From the cell containing the given text, extract its center point as (X, Y) coordinate. 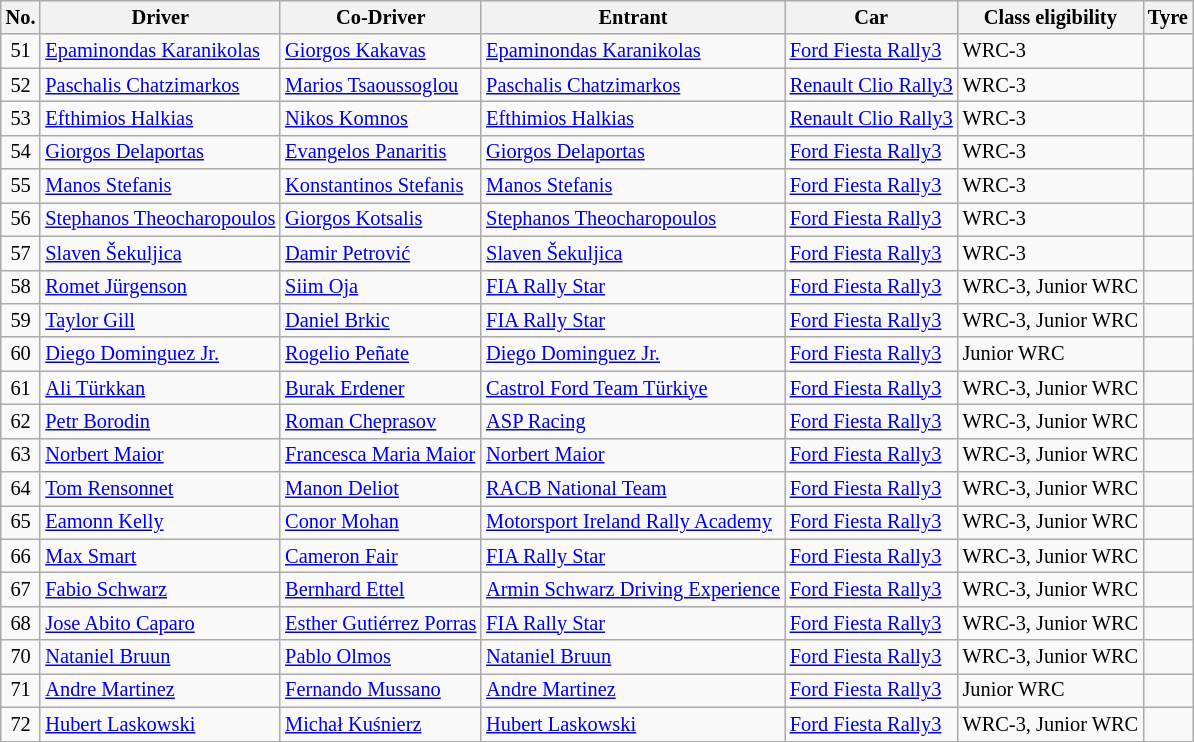
Taylor Gill (160, 320)
Giorgos Kotsalis (380, 219)
Bernhard Ettel (380, 589)
Driver (160, 17)
Entrant (633, 17)
63 (21, 455)
Giorgos Kakavas (380, 51)
56 (21, 219)
66 (21, 556)
Armin Schwarz Driving Experience (633, 589)
Manon Deliot (380, 489)
Burak Erdener (380, 388)
Castrol Ford Team Türkiye (633, 388)
64 (21, 489)
Fernando Mussano (380, 690)
Ali Türkkan (160, 388)
70 (21, 657)
58 (21, 287)
Tom Rensonnet (160, 489)
Rogelio Peñate (380, 354)
Konstantinos Stefanis (380, 186)
Eamonn Kelly (160, 522)
Esther Gutiérrez Porras (380, 623)
ASP Racing (633, 421)
Fabio Schwarz (160, 589)
71 (21, 690)
Nikos Komnos (380, 118)
68 (21, 623)
51 (21, 51)
Roman Cheprasov (380, 421)
Petr Borodin (160, 421)
Francesca Maria Maior (380, 455)
Marios Tsaoussoglou (380, 85)
Conor Mohan (380, 522)
Car (872, 17)
52 (21, 85)
Cameron Fair (380, 556)
62 (21, 421)
61 (21, 388)
No. (21, 17)
Damir Petrović (380, 253)
Romet Jürgenson (160, 287)
57 (21, 253)
Michał Kuśnierz (380, 724)
Pablo Olmos (380, 657)
Class eligibility (1050, 17)
Motorsport Ireland Rally Academy (633, 522)
Tyre (1168, 17)
53 (21, 118)
RACB National Team (633, 489)
Siim Oja (380, 287)
72 (21, 724)
Co-Driver (380, 17)
67 (21, 589)
Jose Abito Caparo (160, 623)
Max Smart (160, 556)
65 (21, 522)
Evangelos Panaritis (380, 152)
55 (21, 186)
59 (21, 320)
60 (21, 354)
54 (21, 152)
Daniel Brkic (380, 320)
